Locate the cell with the specified text and output its (x, y) center coordinate. 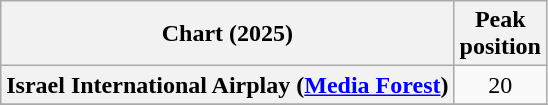
Israel International Airplay (Media Forest) (228, 85)
20 (500, 85)
Peakposition (500, 34)
Chart (2025) (228, 34)
